Capture the cell that displays the provided text and extract its [x, y] central coordinate. 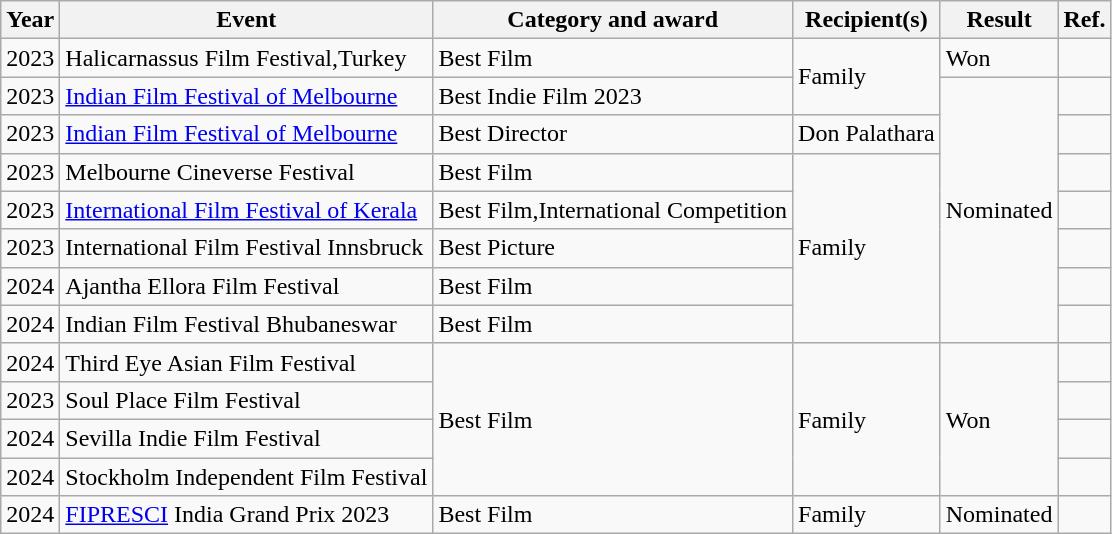
International Film Festival of Kerala [246, 210]
Don Palathara [867, 134]
Category and award [613, 20]
Soul Place Film Festival [246, 400]
Melbourne Cineverse Festival [246, 172]
Third Eye Asian Film Festival [246, 362]
Result [999, 20]
Best Picture [613, 248]
Recipient(s) [867, 20]
Ajantha Ellora Film Festival [246, 286]
Indian Film Festival Bhubaneswar [246, 324]
Best Indie Film 2023 [613, 96]
Halicarnassus Film Festival,Turkey [246, 58]
Sevilla Indie Film Festival [246, 438]
Best Director [613, 134]
Year [30, 20]
Event [246, 20]
International Film Festival Innsbruck [246, 248]
Ref. [1084, 20]
Stockholm Independent Film Festival [246, 477]
Best Film,International Competition [613, 210]
FIPRESCI India Grand Prix 2023 [246, 515]
